Return the [X, Y] coordinate for the center point of the cell that contains the specified text.  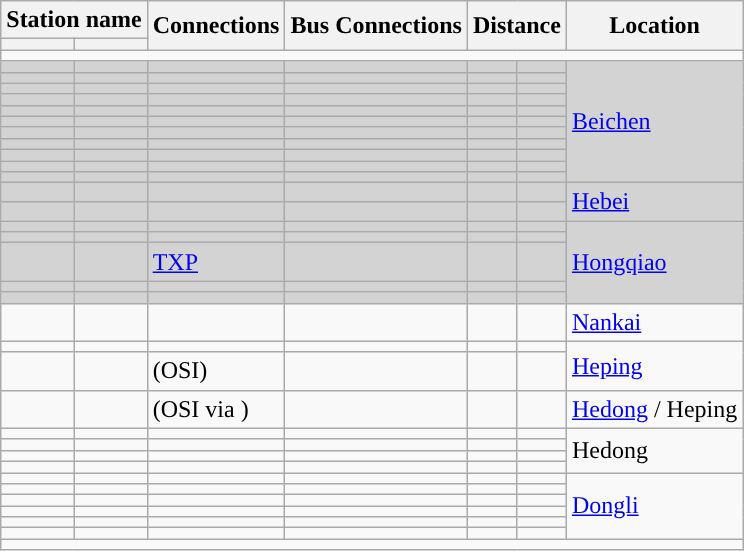
Hebei [654, 202]
Connections [216, 26]
Station name [74, 20]
Dongli [654, 505]
Bus Connections [376, 26]
Hongqiao [654, 262]
TXP [216, 262]
Heping [654, 366]
(OSI) [216, 371]
Distance [516, 26]
(OSI via ) [216, 409]
Location [654, 26]
Hedong [654, 450]
Nankai [654, 322]
Beichen [654, 122]
Hedong / Heping [654, 409]
